Search for the cell housing the specified text and yield its [x, y] center coordinate. 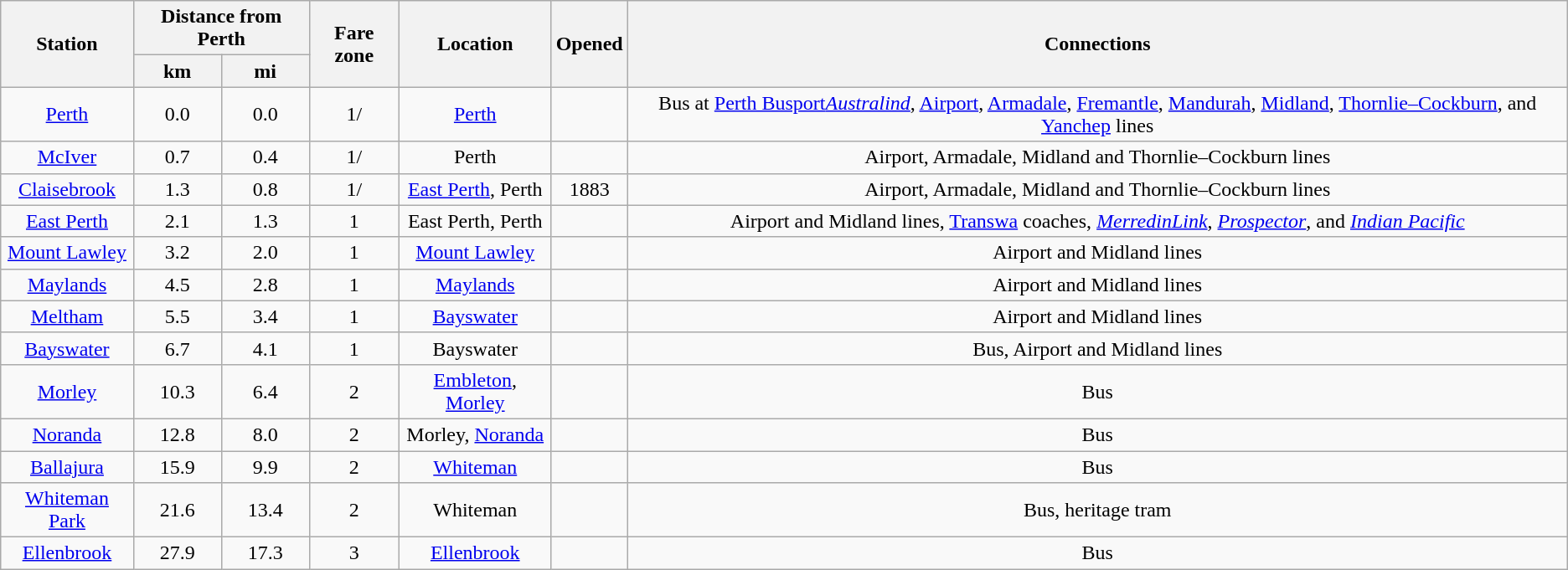
9.9 [265, 466]
27.9 [178, 553]
McIver [67, 157]
0.4 [265, 157]
Location [475, 44]
Ballajura [67, 466]
0.8 [265, 189]
Noranda [67, 434]
10.3 [178, 392]
Morley, Noranda [475, 434]
3 [353, 553]
Morley [67, 392]
Bus, Airport and Midland lines [1097, 348]
8.0 [265, 434]
2.8 [265, 285]
km [178, 71]
15.9 [178, 466]
2.0 [265, 253]
Whiteman Park [67, 511]
6.4 [265, 392]
Opened [590, 44]
12.8 [178, 434]
Connections [1097, 44]
Meltham [67, 316]
0.7 [178, 157]
17.3 [265, 553]
2.1 [178, 221]
East Perth [67, 221]
3.2 [178, 253]
21.6 [178, 511]
Bus at Perth BusportAustralind, Airport, Armadale, Fremantle, Mandurah, Midland, Thornlie–Cockburn, and Yanchep lines [1097, 114]
Distance from Perth [221, 28]
3.4 [265, 316]
5.5 [178, 316]
Station [67, 44]
4.5 [178, 285]
Embleton, Morley [475, 392]
Claisebrook [67, 189]
4.1 [265, 348]
mi [265, 71]
Bus, heritage tram [1097, 511]
Fare zone [353, 44]
Airport and Midland lines, Transwa coaches, MerredinLink, Prospector, and Indian Pacific [1097, 221]
1883 [590, 189]
6.7 [178, 348]
13.4 [265, 511]
